Return the [x, y] coordinate for the center point of the cell that contains the specified text.  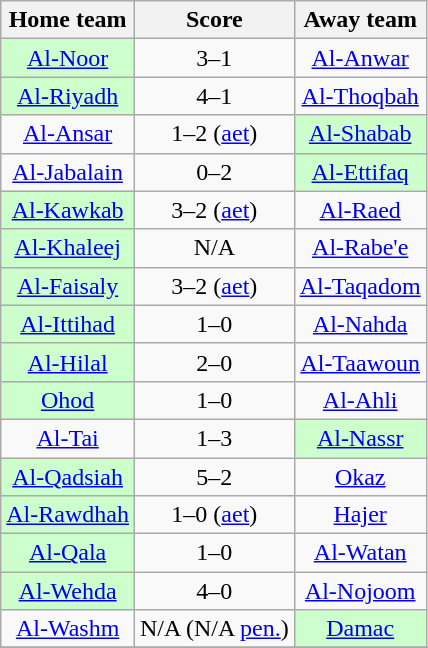
4–1 [214, 96]
Al-Faisaly [68, 286]
Al-Ettifaq [360, 172]
Al-Taqadom [360, 286]
Al-Rawdhah [68, 515]
Al-Qala [68, 553]
2–0 [214, 362]
Al-Ansar [68, 134]
Al-Ittihad [68, 324]
Al-Ahli [360, 400]
N/A [214, 248]
Al-Raed [360, 210]
Damac [360, 629]
Okaz [360, 477]
Home team [68, 20]
Al-Nahda [360, 324]
Away team [360, 20]
Al-Nojoom [360, 591]
Hajer [360, 515]
Al-Hilal [68, 362]
3–1 [214, 58]
Al-Qadsiah [68, 477]
Al-Tai [68, 438]
Al-Shabab [360, 134]
1–2 (aet) [214, 134]
Al-Kawkab [68, 210]
Ohod [68, 400]
Al-Thoqbah [360, 96]
1–0 (aet) [214, 515]
1–3 [214, 438]
Score [214, 20]
Al-Khaleej [68, 248]
Al-Jabalain [68, 172]
Al-Rabe'e [360, 248]
4–0 [214, 591]
Al-Anwar [360, 58]
5–2 [214, 477]
Al-Taawoun [360, 362]
Al-Washm [68, 629]
Al-Wehda [68, 591]
N/A (N/A pen.) [214, 629]
Al-Watan [360, 553]
Al-Nassr [360, 438]
Al-Riyadh [68, 96]
0–2 [214, 172]
Al-Noor [68, 58]
